Scan for the cell matching the given text and deliver its [X, Y] coordinate at center. 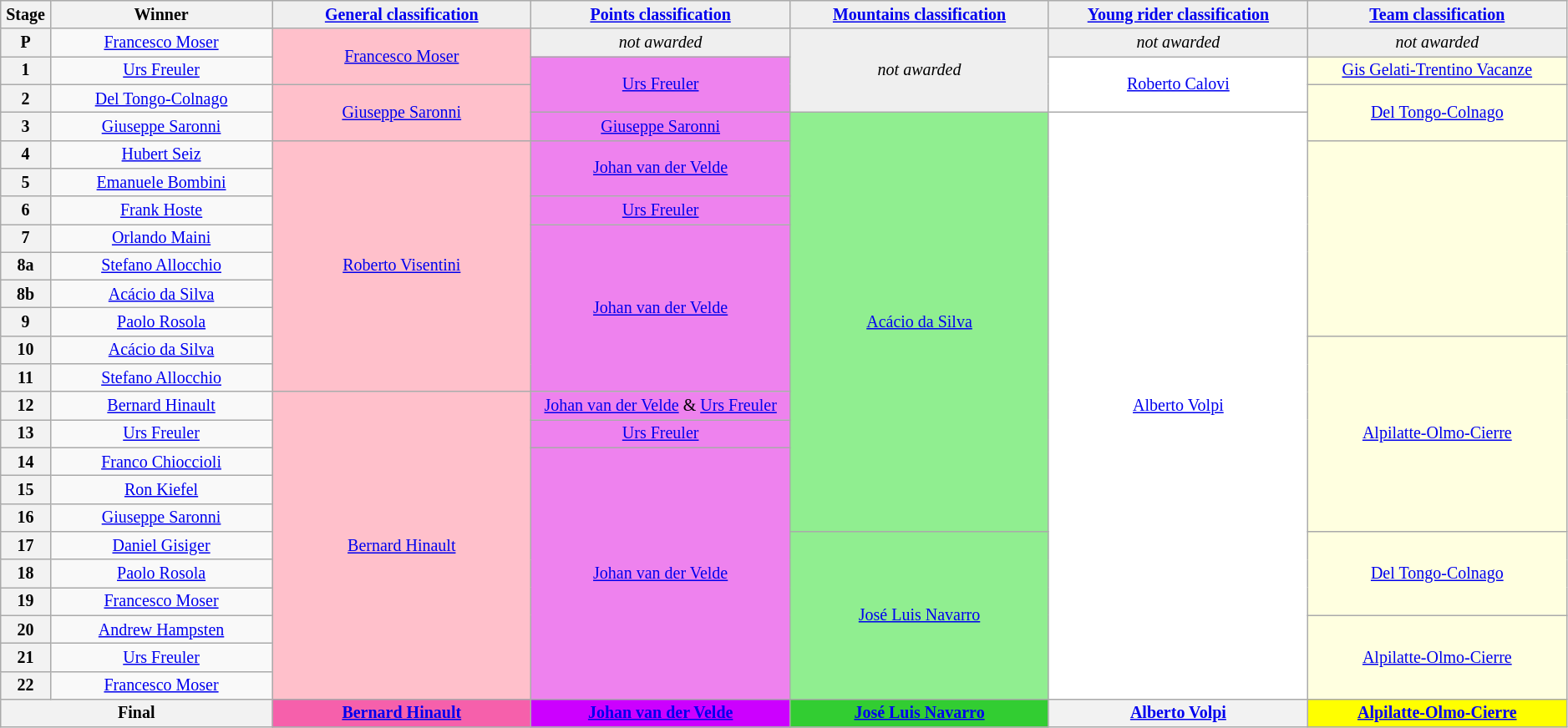
15 [26, 489]
18 [26, 573]
Orlando Maini [161, 239]
4 [26, 154]
Winner [161, 15]
Ron Kiefel [161, 489]
19 [26, 601]
3 [26, 127]
Frank Hoste [161, 210]
Andrew Hampsten [161, 629]
8b [26, 294]
12 [26, 406]
Hubert Seiz [161, 154]
P [26, 43]
Gis Gelati-Trentino Vacanze [1437, 70]
5 [26, 182]
Franco Chioccioli [161, 463]
21 [26, 658]
Team classification [1437, 15]
Roberto Calovi [1178, 85]
10 [26, 351]
Daniel Gisiger [161, 546]
Points classification [661, 15]
Young rider classification [1178, 15]
20 [26, 629]
General classification [402, 15]
9 [26, 322]
7 [26, 239]
Emanuele Bombini [161, 182]
1 [26, 70]
2 [26, 99]
22 [26, 685]
16 [26, 518]
Stage [26, 15]
11 [26, 377]
Final [137, 713]
6 [26, 210]
13 [26, 434]
Mountains classification [920, 15]
Roberto Visentini [402, 265]
17 [26, 546]
Johan van der Velde & Urs Freuler [661, 406]
8a [26, 265]
14 [26, 463]
